Return (x, y) of the center of cell containing provided text 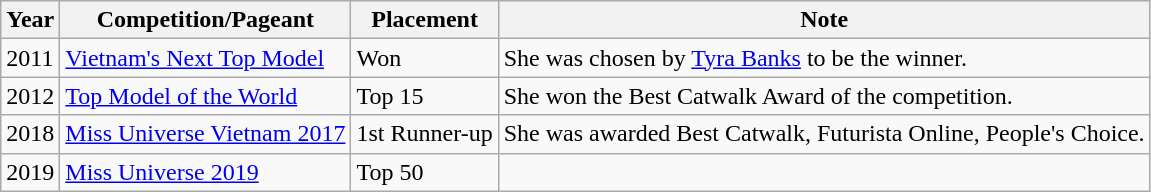
Miss Universe Vietnam 2017 (206, 134)
Top 50 (424, 172)
Note (824, 20)
She was awarded Best Catwalk, Futurista Online, People's Choice. (824, 134)
2012 (30, 96)
1st Runner-up (424, 134)
She won the Best Catwalk Award of the competition. (824, 96)
Competition/Pageant (206, 20)
Top Model of the World (206, 96)
She was chosen by Tyra Banks to be the winner. (824, 58)
Vietnam's Next Top Model (206, 58)
Year (30, 20)
2019 (30, 172)
Won (424, 58)
2018 (30, 134)
Top 15 (424, 96)
Placement (424, 20)
Miss Universe 2019 (206, 172)
2011 (30, 58)
